Determine the (X, Y) coordinate at the center of the cell enclosing the given text.  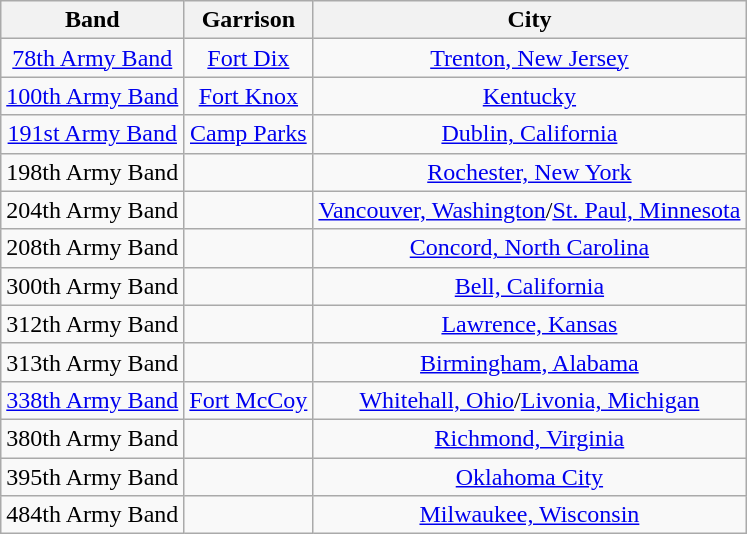
313th Army Band (92, 362)
484th Army Band (92, 515)
Concord, North Carolina (530, 248)
Garrison (248, 20)
208th Army Band (92, 248)
100th Army Band (92, 96)
Vancouver, Washington/St. Paul, Minnesota (530, 210)
198th Army Band (92, 172)
191st Army Band (92, 134)
Lawrence, Kansas (530, 324)
Camp Parks (248, 134)
Band (92, 20)
395th Army Band (92, 477)
380th Army Band (92, 438)
City (530, 20)
78th Army Band (92, 58)
Rochester, New York (530, 172)
Fort McCoy (248, 400)
Trenton, New Jersey (530, 58)
338th Army Band (92, 400)
Fort Knox (248, 96)
Milwaukee, Wisconsin (530, 515)
Whitehall, Ohio/Livonia, Michigan (530, 400)
Oklahoma City (530, 477)
312th Army Band (92, 324)
204th Army Band (92, 210)
Kentucky (530, 96)
Fort Dix (248, 58)
Bell, California (530, 286)
Richmond, Virginia (530, 438)
300th Army Band (92, 286)
Dublin, California (530, 134)
Birmingham, Alabama (530, 362)
